Output the (x, y) coordinate of the center of the cell containing the given text.  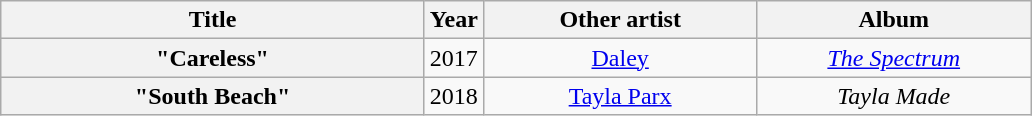
2018 (454, 96)
Other artist (620, 20)
Album (894, 20)
Daley (620, 58)
Tayla Parx (620, 96)
2017 (454, 58)
Tayla Made (894, 96)
Year (454, 20)
Title (213, 20)
"South Beach" (213, 96)
The Spectrum (894, 58)
"Careless" (213, 58)
